Return (x, y) of the center of cell containing provided text 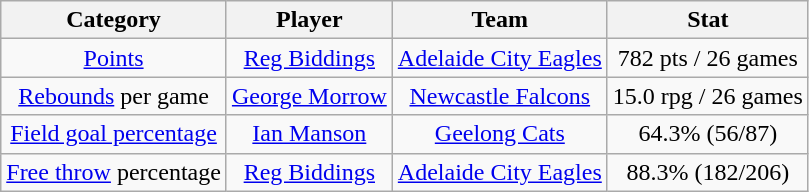
Field goal percentage (114, 134)
Newcastle Falcons (500, 96)
Player (309, 20)
Stat (708, 20)
Ian Manson (309, 134)
Points (114, 58)
88.3% (182/206) (708, 172)
George Morrow (309, 96)
15.0 rpg / 26 games (708, 96)
Team (500, 20)
Rebounds per game (114, 96)
782 pts / 26 games (708, 58)
Geelong Cats (500, 134)
Category (114, 20)
Free throw percentage (114, 172)
64.3% (56/87) (708, 134)
